Pinpoint the cell where the given text exists, returning its (X, Y) midpoint coordinate. 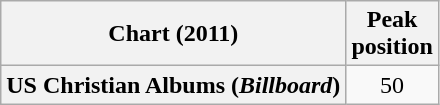
Peakposition (392, 34)
Chart (2011) (174, 34)
50 (392, 85)
US Christian Albums (Billboard) (174, 85)
